Provide the [x, y] coordinate of the cell's center where the given text is located.  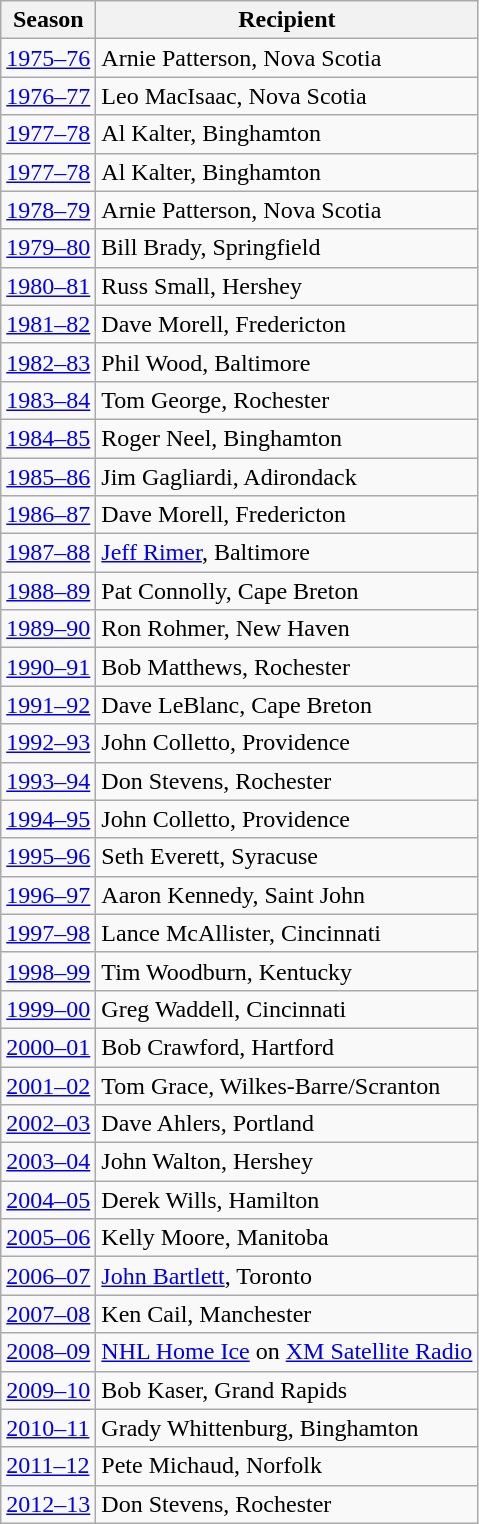
1991–92 [48, 705]
Pete Michaud, Norfolk [287, 1466]
Bob Kaser, Grand Rapids [287, 1390]
1996–97 [48, 895]
1984–85 [48, 438]
1998–99 [48, 971]
2001–02 [48, 1085]
1979–80 [48, 248]
Roger Neel, Binghamton [287, 438]
2009–10 [48, 1390]
Aaron Kennedy, Saint John [287, 895]
1982–83 [48, 362]
1980–81 [48, 286]
Derek Wills, Hamilton [287, 1200]
2006–07 [48, 1276]
Tom Grace, Wilkes-Barre/Scranton [287, 1085]
2010–11 [48, 1428]
1995–96 [48, 857]
Russ Small, Hershey [287, 286]
1975–76 [48, 58]
1988–89 [48, 591]
1983–84 [48, 400]
Tim Woodburn, Kentucky [287, 971]
Pat Connolly, Cape Breton [287, 591]
2012–13 [48, 1504]
1997–98 [48, 933]
Bob Matthews, Rochester [287, 667]
Ron Rohmer, New Haven [287, 629]
1990–91 [48, 667]
Greg Waddell, Cincinnati [287, 1009]
Jeff Rimer, Baltimore [287, 553]
1987–88 [48, 553]
1978–79 [48, 210]
Season [48, 20]
2004–05 [48, 1200]
Tom George, Rochester [287, 400]
Dave LeBlanc, Cape Breton [287, 705]
1986–87 [48, 515]
1994–95 [48, 819]
2008–09 [48, 1352]
Phil Wood, Baltimore [287, 362]
Bill Brady, Springfield [287, 248]
2011–12 [48, 1466]
Lance McAllister, Cincinnati [287, 933]
1976–77 [48, 96]
John Walton, Hershey [287, 1162]
John Bartlett, Toronto [287, 1276]
Jim Gagliardi, Adirondack [287, 477]
1989–90 [48, 629]
Bob Crawford, Hartford [287, 1047]
Dave Ahlers, Portland [287, 1124]
1985–86 [48, 477]
Grady Whittenburg, Binghamton [287, 1428]
Kelly Moore, Manitoba [287, 1238]
1992–93 [48, 743]
Leo MacIsaac, Nova Scotia [287, 96]
2005–06 [48, 1238]
2000–01 [48, 1047]
Ken Cail, Manchester [287, 1314]
2007–08 [48, 1314]
Recipient [287, 20]
NHL Home Ice on XM Satellite Radio [287, 1352]
2002–03 [48, 1124]
2003–04 [48, 1162]
1999–00 [48, 1009]
1981–82 [48, 324]
Seth Everett, Syracuse [287, 857]
1993–94 [48, 781]
